Determine the (X, Y) coordinate at the center of the cell enclosing the given text.  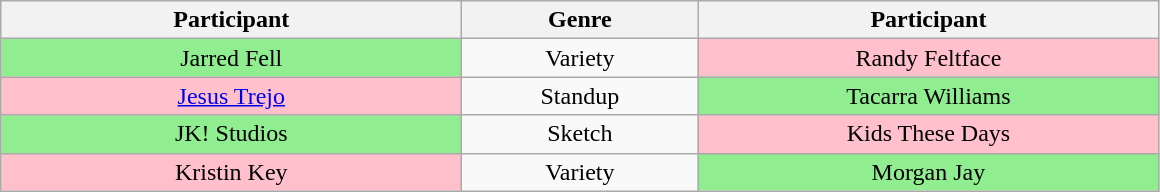
Standup (580, 96)
Jesus Trejo (232, 96)
Kids These Days (928, 134)
Kristin Key (232, 172)
Genre (580, 20)
Morgan Jay (928, 172)
JK! Studios (232, 134)
Sketch (580, 134)
Tacarra Williams (928, 96)
Jarred Fell (232, 58)
Randy Feltface (928, 58)
